Detect which cell encompasses the target text, then output its [X, Y] center coordinate. 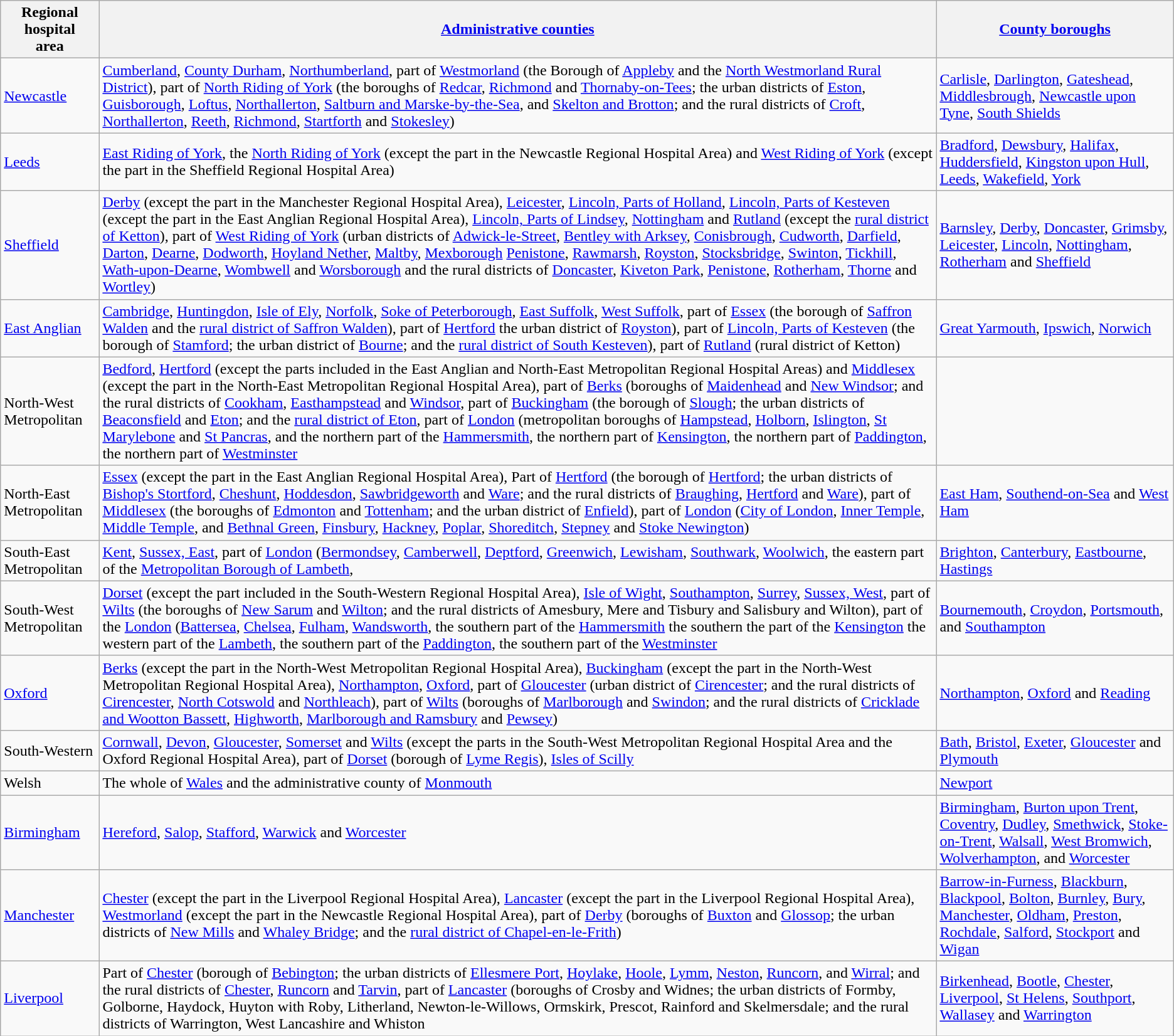
East Ham, Southend-on-Sea and West Ham [1055, 503]
The whole of Wales and the administrative county of Monmouth [518, 783]
Sheffield [50, 245]
Carlisle, Darlington, Gateshead, Middlesbrough, Newcastle upon Tyne, South Shields [1055, 95]
South-Western [50, 750]
Newport [1055, 783]
Bournemouth, Croydon, Portsmouth, and Southampton [1055, 618]
Birmingham [50, 833]
Barnsley, Derby, Doncaster, Grimsby, Leicester, Lincoln, Nottingham, Rotherham and Sheffield [1055, 245]
South-West Metropolitan [50, 618]
Hereford, Salop, Stafford, Warwick and Worcester [518, 833]
North-East Metropolitan [50, 503]
Welsh [50, 783]
Barrow-in-Furness, Blackburn, Blackpool, Bolton, Burnley, Bury, Manchester, Oldham, Preston, Rochdale, Salford, Stockport and Wigan [1055, 916]
Leeds [50, 162]
Administrative counties [518, 29]
Northampton, Oxford and Reading [1055, 692]
Great Yarmouth, Ipswich, Norwich [1055, 328]
East Anglian [50, 328]
North-West Metropolitan [50, 411]
Liverpool [50, 998]
County boroughs [1055, 29]
Oxford [50, 692]
Brighton, Canterbury, Eastbourne, Hastings [1055, 561]
Regional hospital area [50, 29]
Birmingham, Burton upon Trent, Coventry, Dudley, Smethwick, Stoke-on-Trent, Walsall, West Bromwich, Wolverhampton, and Worcester [1055, 833]
Bath, Bristol, Exeter, Gloucester and Plymouth [1055, 750]
Manchester [50, 916]
South-East Metropolitan [50, 561]
Bradford, Dewsbury, Halifax, Huddersfield, Kingston upon Hull, Leeds, Wakefield, York [1055, 162]
Newcastle [50, 95]
Birkenhead, Bootle, Chester, Liverpool, St Helens, Southport, Wallasey and Warrington [1055, 998]
